Extract the (X, Y) coordinate from the center of the cell holding the provided text.  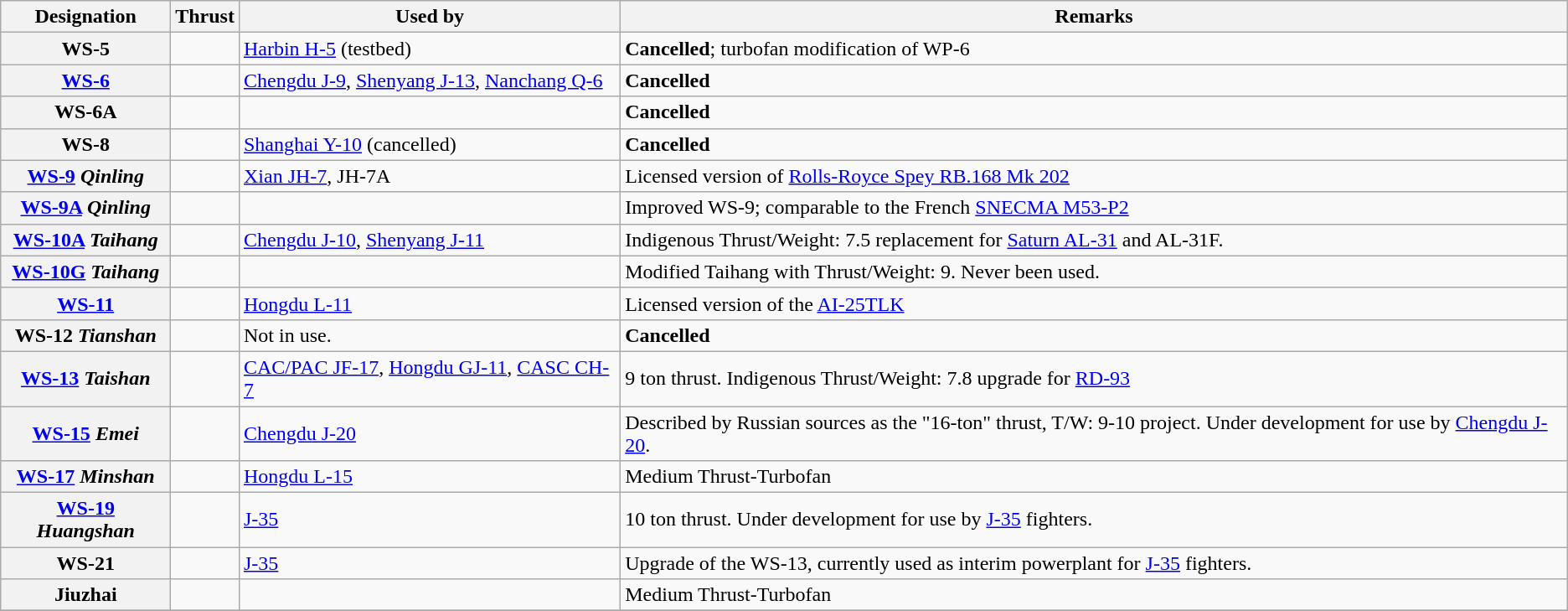
Indigenous Thrust/Weight: 7.5 replacement for Saturn AL-31 and AL-31F. (1094, 240)
Hongdu L-15 (429, 477)
Chengdu J-10, Shenyang J-11 (429, 240)
WS-19 Huangshan (85, 520)
WS-5 (85, 49)
WS-12 Tianshan (85, 335)
WS-6 (85, 80)
WS-15 Emei (85, 432)
Thrust (205, 17)
Remarks (1094, 17)
Shanghai Y-10 (cancelled) (429, 144)
Chengdu J-20 (429, 432)
Not in use. (429, 335)
WS-10A Taihang (85, 240)
Licensed version of the AI-25TLK (1094, 303)
Licensed version of Rolls-Royce Spey RB.168 Mk 202 (1094, 176)
Used by (429, 17)
9 ton thrust. Indigenous Thrust/Weight: 7.8 upgrade for RD-93 (1094, 379)
Improved WS-9; comparable to the French SNECMA M53-P2 (1094, 208)
10 ton thrust. Under development for use by J-35 fighters. (1094, 520)
Cancelled; turbofan modification of WP-6 (1094, 49)
Harbin H-5 (testbed) (429, 49)
CAC/PAC JF-17, Hongdu GJ-11, CASC CH-7 (429, 379)
WS-13 Taishan (85, 379)
WS-11 (85, 303)
Chengdu J-9, Shenyang J-13, Nanchang Q-6 (429, 80)
WS-6A (85, 112)
Modified Taihang with Thrust/Weight: 9. Never been used. (1094, 272)
WS-10G Taihang (85, 272)
WS-21 (85, 563)
Upgrade of the WS-13, currently used as interim powerplant for J-35 fighters. (1094, 563)
WS-8 (85, 144)
WS-9A Qinling (85, 208)
Described by Russian sources as the "16-ton" thrust, T/W: 9-10 project. Under development for use by Chengdu J-20. (1094, 432)
Jiuzhai (85, 595)
Xian JH-7, JH-7A (429, 176)
Hongdu L-11 (429, 303)
WS-9 Qinling (85, 176)
Designation (85, 17)
WS-17 Minshan (85, 477)
